Return the [x, y] coordinate for the center point of the cell that contains the specified text.  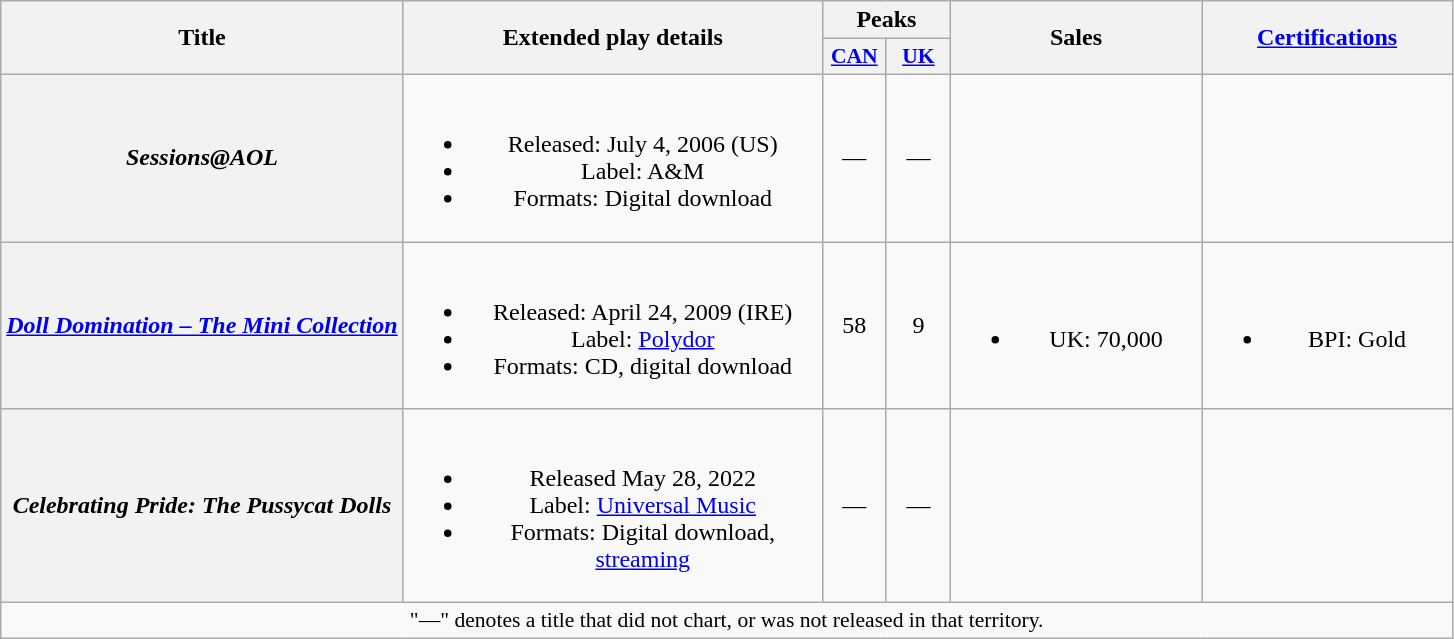
Peaks [886, 20]
Certifications [1328, 38]
Extended play details [612, 38]
UK [918, 57]
BPI: Gold [1328, 326]
Celebrating Pride: The Pussycat Dolls [202, 506]
Title [202, 38]
Released: July 4, 2006 (US)Label: A&MFormats: Digital download [612, 158]
Sessions@AOL [202, 158]
Sales [1076, 38]
Released: April 24, 2009 (IRE)Label: PolydorFormats: CD, digital download [612, 326]
CAN [854, 57]
"—" denotes a title that did not chart, or was not released in that territory. [727, 621]
Released May 28, 2022Label: Universal MusicFormats: Digital download, streaming [612, 506]
Doll Domination – The Mini Collection [202, 326]
9 [918, 326]
UK: 70,000 [1076, 326]
58 [854, 326]
